Detect which cell encompasses the target text, then output its (X, Y) center coordinate. 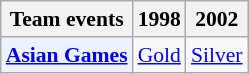
1998 (160, 19)
Gold (160, 55)
2002 (217, 19)
Silver (217, 55)
Asian Games (67, 55)
Team events (67, 19)
